Search for the cell housing the specified text and yield its (X, Y) center coordinate. 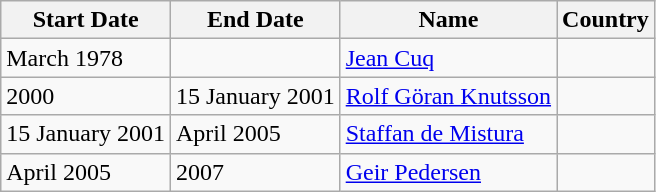
Geir Pedersen (448, 172)
Jean Cuq (448, 58)
2000 (86, 96)
Country (606, 20)
2007 (255, 172)
End Date (255, 20)
Staffan de Mistura (448, 134)
Name (448, 20)
March 1978 (86, 58)
Rolf Göran Knutsson (448, 96)
Start Date (86, 20)
